Locate the cell with the specified text and output its [X, Y] center coordinate. 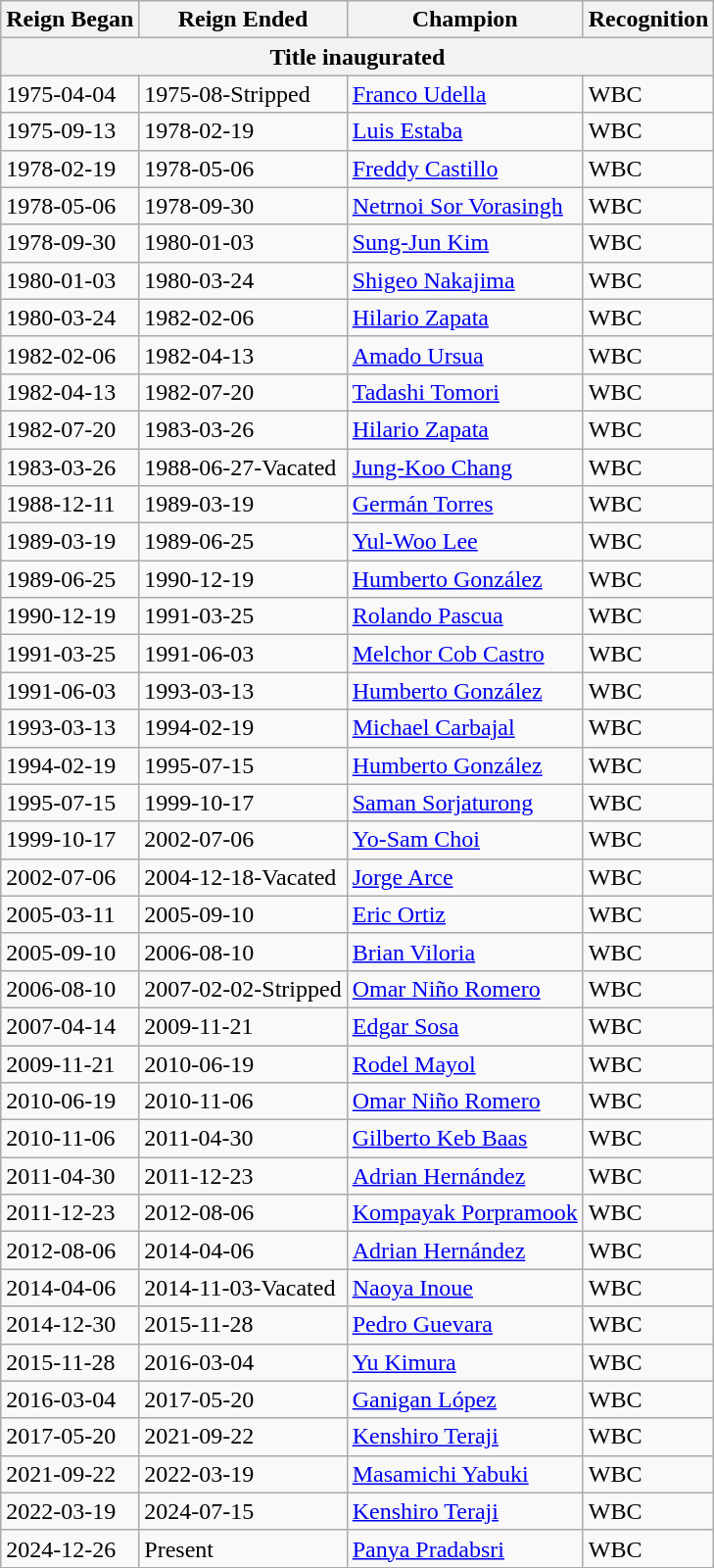
Panya Pradabsri [464, 1548]
Melchor Cob Castro [464, 654]
Ganigan López [464, 1399]
2014-12-30 [71, 1325]
Present [243, 1548]
Reign Ended [243, 20]
Michael Carbajal [464, 728]
Yo-Sam Choi [464, 840]
Gilberto Keb Baas [464, 1139]
2004-12-18-Vacated [243, 877]
Naoya Inoue [464, 1288]
Rolando Pascua [464, 616]
Yu Kimura [464, 1362]
Rodel Mayol [464, 1063]
2014-11-03-Vacated [243, 1288]
2024-12-26 [71, 1548]
Sung-Jun Kim [464, 243]
Shigeo Nakajima [464, 280]
Champion [464, 20]
1988-12-11 [71, 505]
Jung-Koo Chang [464, 467]
Jorge Arce [464, 877]
Amado Ursua [464, 355]
2024-07-15 [243, 1511]
Edgar Sosa [464, 1026]
Franco Udella [464, 94]
Yul-Woo Lee [464, 542]
Kompayak Porpramook [464, 1213]
Reign Began [71, 20]
Brian Viloria [464, 952]
1975-09-13 [71, 131]
2007-02-02-Stripped [243, 989]
2007-04-14 [71, 1026]
1988-06-27-Vacated [243, 467]
1975-04-04 [71, 94]
Masamichi Yabuki [464, 1474]
Eric Ortiz [464, 914]
2005-03-11 [71, 914]
Tadashi Tomori [464, 392]
Pedro Guevara [464, 1325]
Title inaugurated [357, 57]
Luis Estaba [464, 131]
Netrnoi Sor Vorasingh [464, 206]
1975-08-Stripped [243, 94]
Freddy Castillo [464, 169]
Recognition [648, 20]
Saman Sorjaturong [464, 803]
Germán Torres [464, 505]
